Scan for the cell matching the given text and deliver its [X, Y] coordinate at center. 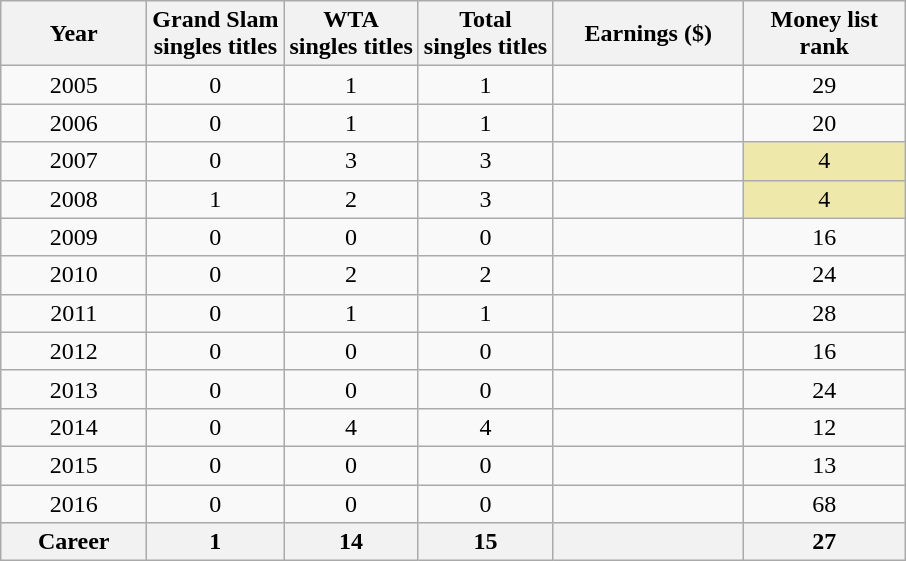
2008 [74, 199]
28 [824, 313]
2010 [74, 275]
14 [351, 542]
68 [824, 503]
20 [824, 123]
2013 [74, 389]
Earnings ($) [648, 34]
2006 [74, 123]
Money list rank [824, 34]
2007 [74, 161]
2009 [74, 237]
2016 [74, 503]
13 [824, 465]
Year [74, 34]
27 [824, 542]
2014 [74, 427]
2011 [74, 313]
WTA singles titles [351, 34]
Grand Slamsingles titles [216, 34]
12 [824, 427]
2012 [74, 351]
2005 [74, 85]
2015 [74, 465]
Totalsingles titles [485, 34]
29 [824, 85]
Career [74, 542]
15 [485, 542]
